Determine the (X, Y) coordinate at the center of the cell enclosing the given text.  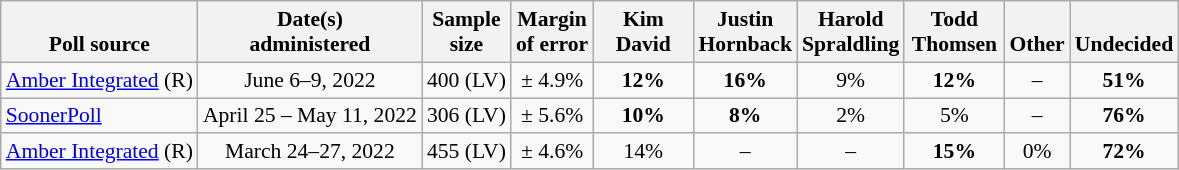
ToddThomsen (954, 32)
JustinHornback (745, 32)
April 25 – May 11, 2022 (310, 116)
2% (850, 116)
± 5.6% (552, 116)
Undecided (1124, 32)
Samplesize (466, 32)
Poll source (100, 32)
15% (954, 152)
400 (LV) (466, 80)
455 (LV) (466, 152)
Date(s)administered (310, 32)
Marginof error (552, 32)
± 4.6% (552, 152)
June 6–9, 2022 (310, 80)
76% (1124, 116)
14% (643, 152)
HaroldSpraldling (850, 32)
10% (643, 116)
306 (LV) (466, 116)
16% (745, 80)
51% (1124, 80)
9% (850, 80)
SoonerPoll (100, 116)
72% (1124, 152)
0% (1036, 152)
± 4.9% (552, 80)
8% (745, 116)
Other (1036, 32)
5% (954, 116)
March 24–27, 2022 (310, 152)
KimDavid (643, 32)
